Locate the cell with the specified text and output its [X, Y] center coordinate. 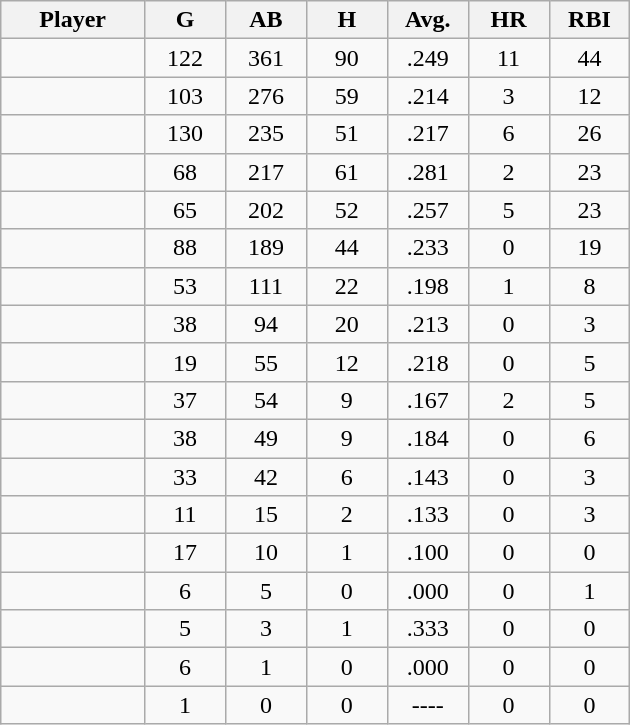
10 [266, 553]
189 [266, 248]
---- [428, 705]
8 [590, 286]
.249 [428, 58]
361 [266, 58]
51 [346, 134]
Avg. [428, 20]
20 [346, 324]
55 [266, 362]
54 [266, 400]
.184 [428, 438]
.133 [428, 515]
202 [266, 210]
RBI [590, 20]
15 [266, 515]
.218 [428, 362]
G [186, 20]
.198 [428, 286]
.217 [428, 134]
.281 [428, 172]
Player [73, 20]
65 [186, 210]
.100 [428, 553]
.213 [428, 324]
53 [186, 286]
94 [266, 324]
130 [186, 134]
26 [590, 134]
33 [186, 477]
111 [266, 286]
103 [186, 96]
.333 [428, 629]
.257 [428, 210]
.214 [428, 96]
17 [186, 553]
37 [186, 400]
.143 [428, 477]
.233 [428, 248]
59 [346, 96]
52 [346, 210]
H [346, 20]
61 [346, 172]
122 [186, 58]
235 [266, 134]
49 [266, 438]
276 [266, 96]
42 [266, 477]
217 [266, 172]
.167 [428, 400]
AB [266, 20]
22 [346, 286]
HR [508, 20]
68 [186, 172]
90 [346, 58]
88 [186, 248]
